For the text-containing cell, return its midpoint in (X, Y) coordinate format. 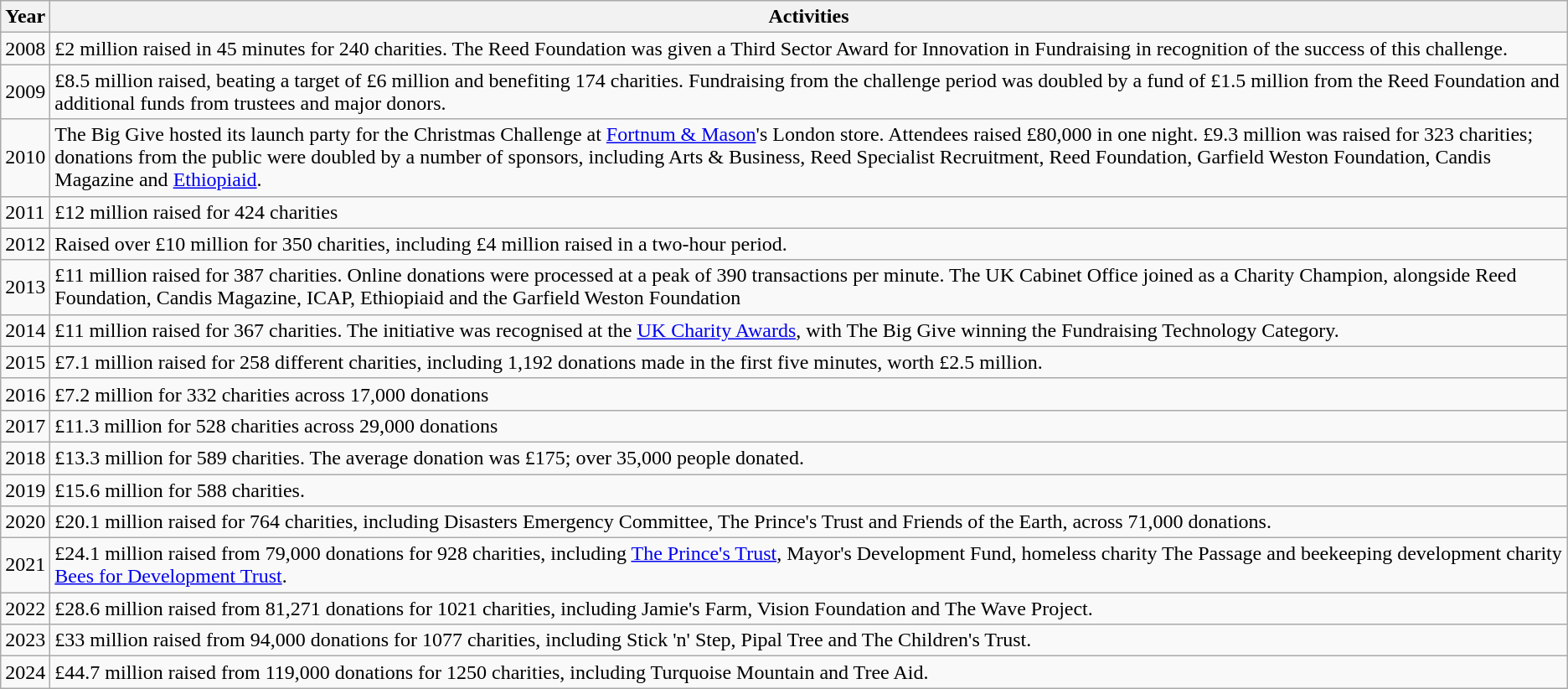
2013 (25, 287)
£12 million raised for 424 charities (809, 212)
2024 (25, 672)
2023 (25, 640)
£13.3 million for 589 charities. The average donation was £175; over 35,000 people donated. (809, 458)
Activities (809, 17)
2015 (25, 362)
2018 (25, 458)
£15.6 million for 588 charities. (809, 490)
£33 million raised from 94,000 donations for 1077 charities, including Stick 'n' Step, Pipal Tree and The Children's Trust. (809, 640)
2022 (25, 609)
2012 (25, 244)
2009 (25, 92)
£7.2 million for 332 charities across 17,000 donations (809, 394)
2017 (25, 426)
2011 (25, 212)
2010 (25, 158)
£44.7 million raised from 119,000 donations for 1250 charities, including Turquoise Mountain and Tree Aid. (809, 672)
Year (25, 17)
2020 (25, 522)
£7.1 million raised for 258 different charities, including 1,192 donations made in the first five minutes, worth £2.5 million. (809, 362)
2014 (25, 330)
2019 (25, 490)
2008 (25, 49)
2016 (25, 394)
2021 (25, 565)
£28.6 million raised from 81,271 donations for 1021 charities, including Jamie's Farm, Vision Foundation and The Wave Project. (809, 609)
£11.3 million for 528 charities across 29,000 donations (809, 426)
Raised over £10 million for 350 charities, including £4 million raised in a two-hour period. (809, 244)
